Detect which cell encompasses the target text, then output its (x, y) center coordinate. 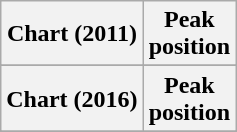
Chart (2016) (72, 98)
Chart (2011) (72, 34)
